Search for the cell housing the specified text and yield its (X, Y) center coordinate. 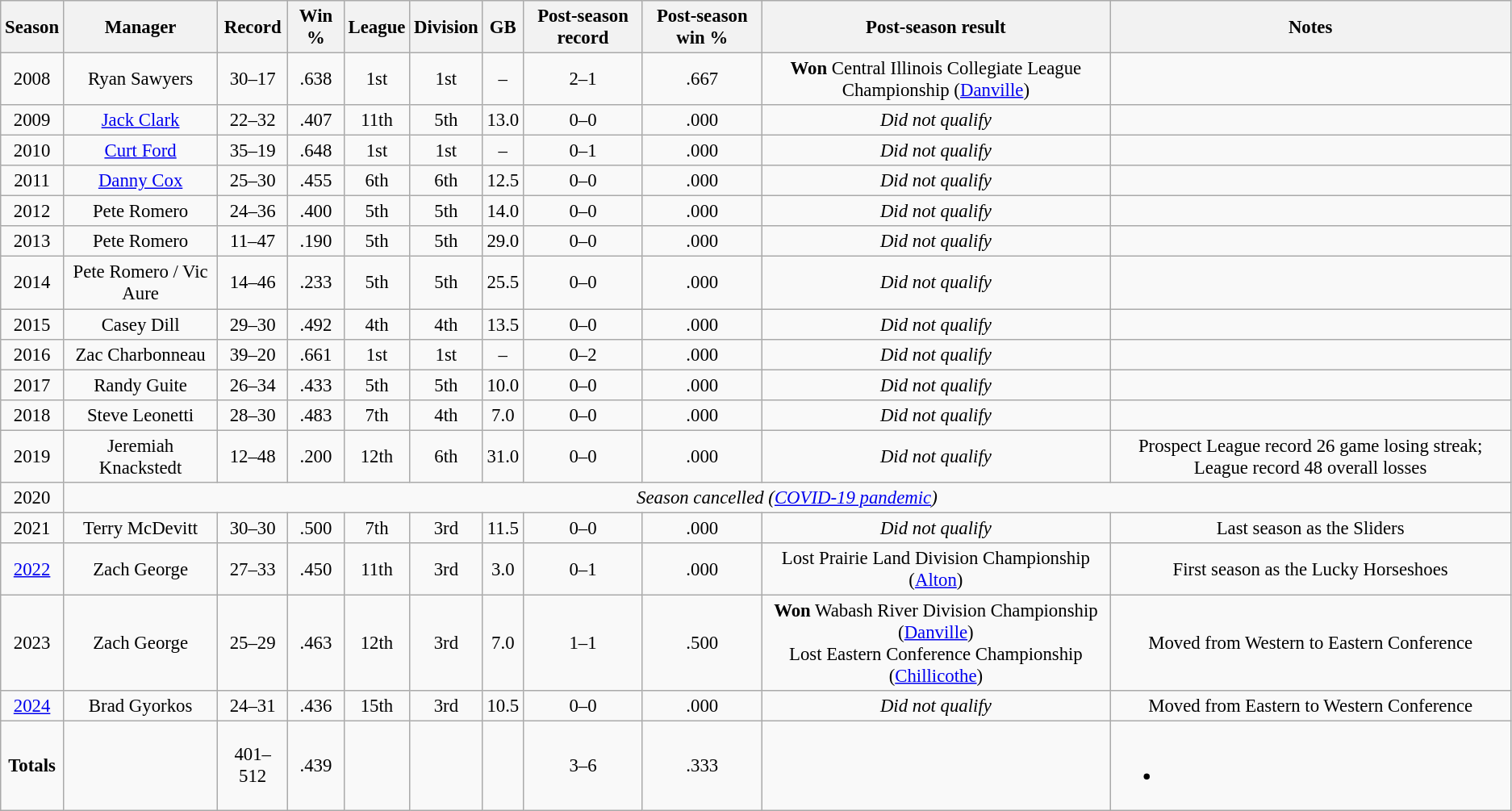
2016 (32, 354)
10.5 (503, 706)
.333 (702, 766)
0–2 (583, 354)
.233 (316, 282)
Danny Cox (140, 181)
2018 (32, 415)
Season cancelled (COVID-19 pandemic) (787, 498)
Terry McDevitt (140, 528)
14–46 (253, 282)
Totals (32, 766)
25–29 (253, 642)
2013 (32, 241)
11.5 (503, 528)
26–34 (253, 385)
2009 (32, 120)
2017 (32, 385)
.667 (702, 79)
Post-season record (583, 27)
1–1 (583, 642)
Moved from Eastern to Western Conference (1310, 706)
2014 (32, 282)
Manager (140, 27)
.433 (316, 385)
2011 (32, 181)
30–30 (253, 528)
Curt Ford (140, 151)
Prospect League record 26 game losing streak; League record 48 overall losses (1310, 457)
14.0 (503, 211)
2022 (32, 570)
2015 (32, 324)
Moved from Western to Eastern Conference (1310, 642)
Ryan Sawyers (140, 79)
2012 (32, 211)
31.0 (503, 457)
.200 (316, 457)
Zac Charbonneau (140, 354)
Post-season result (936, 27)
League (376, 27)
.407 (316, 120)
Jeremiah Knackstedt (140, 457)
24–36 (253, 211)
2024 (32, 706)
Win % (316, 27)
.400 (316, 211)
Casey Dill (140, 324)
25–30 (253, 181)
11–47 (253, 241)
24–31 (253, 706)
GB (503, 27)
Season (32, 27)
.648 (316, 151)
28–30 (253, 415)
29–30 (253, 324)
.661 (316, 354)
2010 (32, 151)
Notes (1310, 27)
30–17 (253, 79)
27–33 (253, 570)
Randy Guite (140, 385)
Brad Gyorkos (140, 706)
Post-season win % (702, 27)
.455 (316, 181)
25.5 (503, 282)
39–20 (253, 354)
Last season as the Sliders (1310, 528)
15th (376, 706)
.483 (316, 415)
2020 (32, 498)
401–512 (253, 766)
35–19 (253, 151)
.450 (316, 570)
.190 (316, 241)
2–1 (583, 79)
2019 (32, 457)
Jack Clark (140, 120)
22–32 (253, 120)
13.0 (503, 120)
Record (253, 27)
.638 (316, 79)
.439 (316, 766)
.436 (316, 706)
Division (446, 27)
3.0 (503, 570)
3–6 (583, 766)
29.0 (503, 241)
.463 (316, 642)
2021 (32, 528)
10.0 (503, 385)
2008 (32, 79)
Lost Prairie Land Division Championship (Alton) (936, 570)
Pete Romero / Vic Aure (140, 282)
12–48 (253, 457)
.492 (316, 324)
Won Central Illinois Collegiate League Championship (Danville) (936, 79)
Steve Leonetti (140, 415)
Won Wabash River Division Championship (Danville) Lost Eastern Conference Championship (Chillicothe) (936, 642)
First season as the Lucky Horseshoes (1310, 570)
2023 (32, 642)
12.5 (503, 181)
13.5 (503, 324)
